Find where the given text appears and provide that cell's center as (x, y) coordinate. 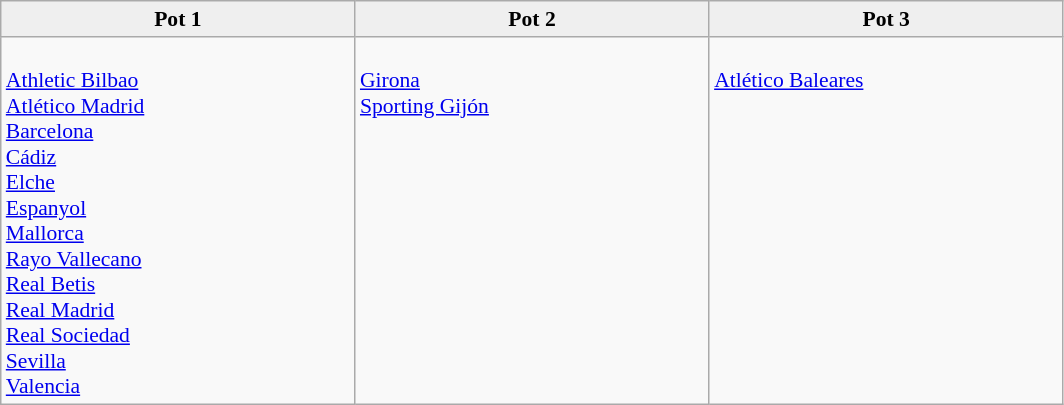
Pot 1 (178, 19)
Atlético Baleares (886, 220)
Pot 2 (532, 19)
Pot 3 (886, 19)
Athletic Bilbao Atlético Madrid Barcelona Cádiz Elche Espanyol Mallorca Rayo Vallecano Real Betis Real Madrid Real Sociedad Sevilla Valencia (178, 220)
Girona Sporting Gijón (532, 220)
